Extract the [X, Y] coordinate from the center of the cell holding the provided text.  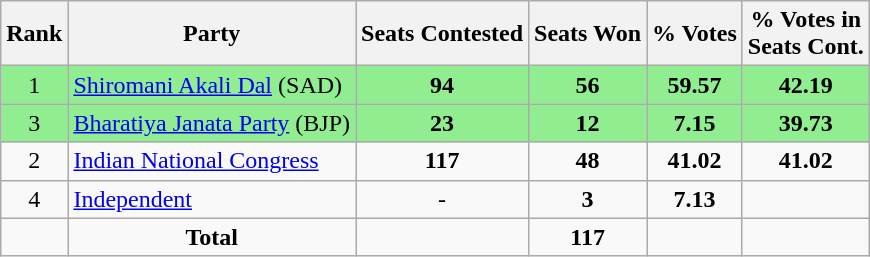
12 [588, 123]
7.13 [695, 199]
39.73 [806, 123]
Bharatiya Janata Party (BJP) [212, 123]
Seats Contested [442, 34]
94 [442, 85]
% Votes in Seats Cont. [806, 34]
Independent [212, 199]
48 [588, 161]
2 [34, 161]
% Votes [695, 34]
Seats Won [588, 34]
1 [34, 85]
7.15 [695, 123]
Shiromani Akali Dal (SAD) [212, 85]
42.19 [806, 85]
Rank [34, 34]
Indian National Congress [212, 161]
- [442, 199]
4 [34, 199]
23 [442, 123]
56 [588, 85]
Total [212, 237]
Party [212, 34]
59.57 [695, 85]
